Capture the cell that displays the provided text and extract its [x, y] central coordinate. 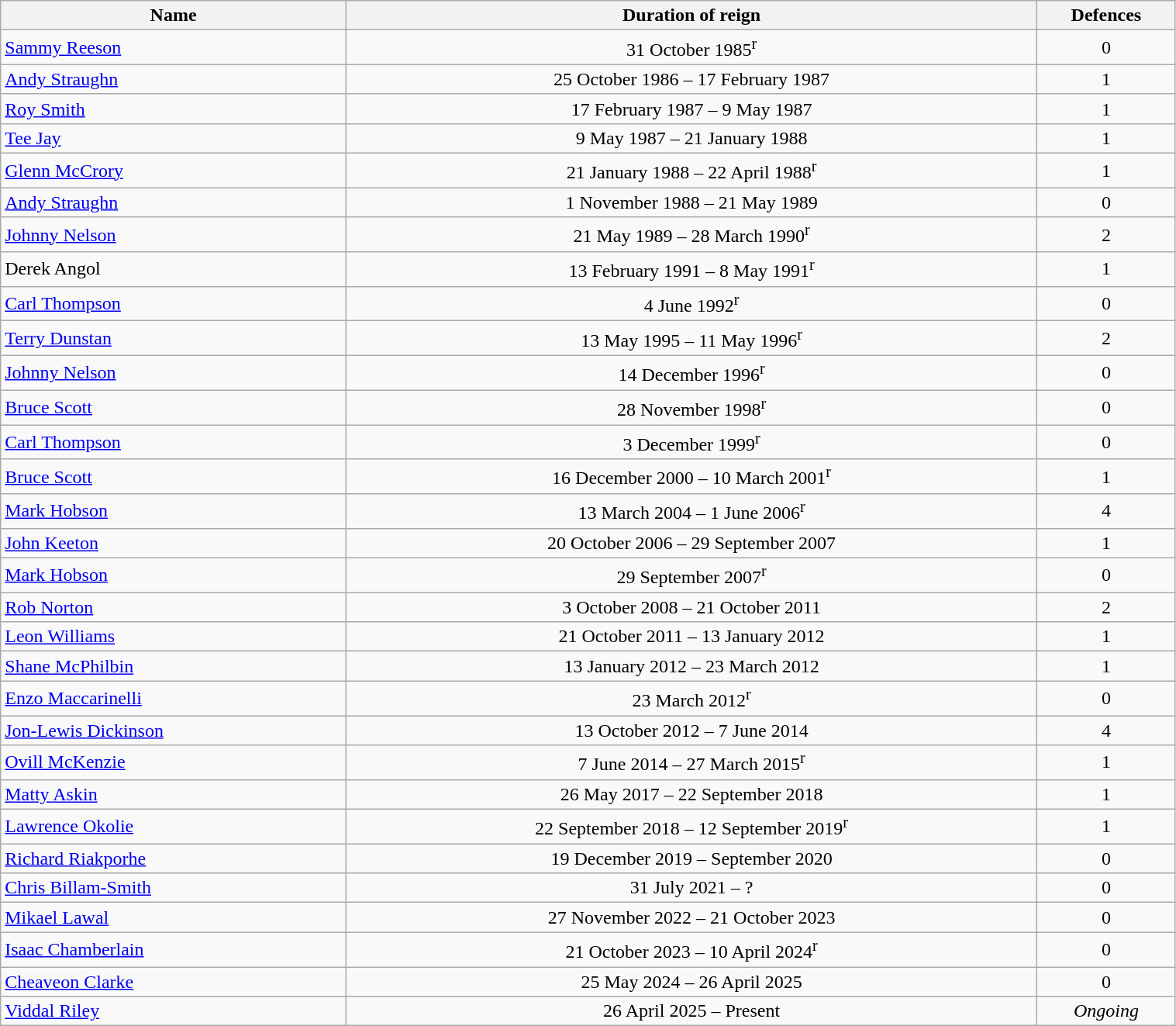
Glenn McCrory [174, 171]
Rob Norton [174, 607]
13 January 2012 – 23 March 2012 [691, 666]
22 September 2018 – 12 September 2019r [691, 827]
Lawrence Okolie [174, 827]
Matty Askin [174, 794]
21 October 2011 – 13 January 2012 [691, 637]
4 June 1992r [691, 304]
21 October 2023 – 10 April 2024r [691, 949]
Mikael Lawal [174, 917]
21 May 1989 – 28 March 1990r [691, 234]
26 April 2025 – Present [691, 1011]
16 December 2000 – 10 March 2001r [691, 476]
14 December 1996r [691, 372]
Jon-Lewis Dickinson [174, 731]
Isaac Chamberlain [174, 949]
Name [174, 16]
26 May 2017 – 22 September 2018 [691, 794]
Leon Williams [174, 637]
John Keeton [174, 543]
23 March 2012r [691, 698]
27 November 2022 – 21 October 2023 [691, 917]
3 October 2008 – 21 October 2011 [691, 607]
29 September 2007r [691, 575]
13 October 2012 – 7 June 2014 [691, 731]
20 October 2006 – 29 September 2007 [691, 543]
31 July 2021 – ? [691, 888]
9 May 1987 – 21 January 1988 [691, 138]
Ovill McKenzie [174, 763]
25 October 1986 – 17 February 1987 [691, 79]
Ongoing [1106, 1011]
Roy Smith [174, 109]
13 May 1995 – 11 May 1996r [691, 338]
7 June 2014 – 27 March 2015r [691, 763]
28 November 1998r [691, 408]
13 March 2004 – 1 June 2006r [691, 512]
3 December 1999r [691, 442]
31 October 1985r [691, 48]
Terry Dunstan [174, 338]
1 November 1988 – 21 May 1989 [691, 202]
Viddal Riley [174, 1011]
Chris Billam-Smith [174, 888]
25 May 2024 – 26 April 2025 [691, 981]
Shane McPhilbin [174, 666]
Tee Jay [174, 138]
19 December 2019 – September 2020 [691, 858]
Derek Angol [174, 270]
Richard Riakporhe [174, 858]
Defences [1106, 16]
Duration of reign [691, 16]
Enzo Maccarinelli [174, 698]
Sammy Reeson [174, 48]
Cheaveon Clarke [174, 981]
21 January 1988 – 22 April 1988r [691, 171]
13 February 1991 – 8 May 1991r [691, 270]
17 February 1987 – 9 May 1987 [691, 109]
